From the cell containing the given text, extract its center point as (x, y) coordinate. 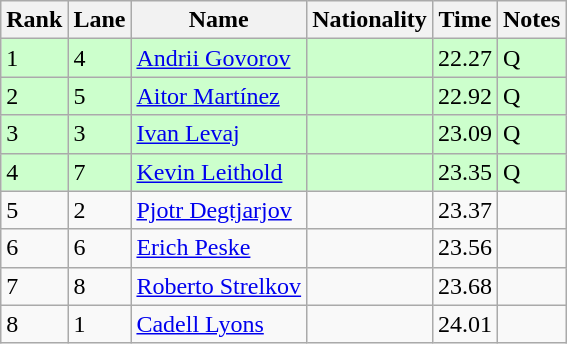
23.35 (464, 172)
Cadell Lyons (219, 324)
Aitor Martínez (219, 96)
23.37 (464, 210)
Notes (531, 20)
23.68 (464, 286)
23.56 (464, 248)
Nationality (370, 20)
Kevin Leithold (219, 172)
Lane (100, 20)
Rank (34, 20)
Andrii Govorov (219, 58)
Erich Peske (219, 248)
Ivan Levaj (219, 134)
Time (464, 20)
Name (219, 20)
23.09 (464, 134)
Pjotr Degtjarjov (219, 210)
Roberto Strelkov (219, 286)
22.92 (464, 96)
22.27 (464, 58)
24.01 (464, 324)
